Pinpoint the cell where the given text exists, returning its [X, Y] midpoint coordinate. 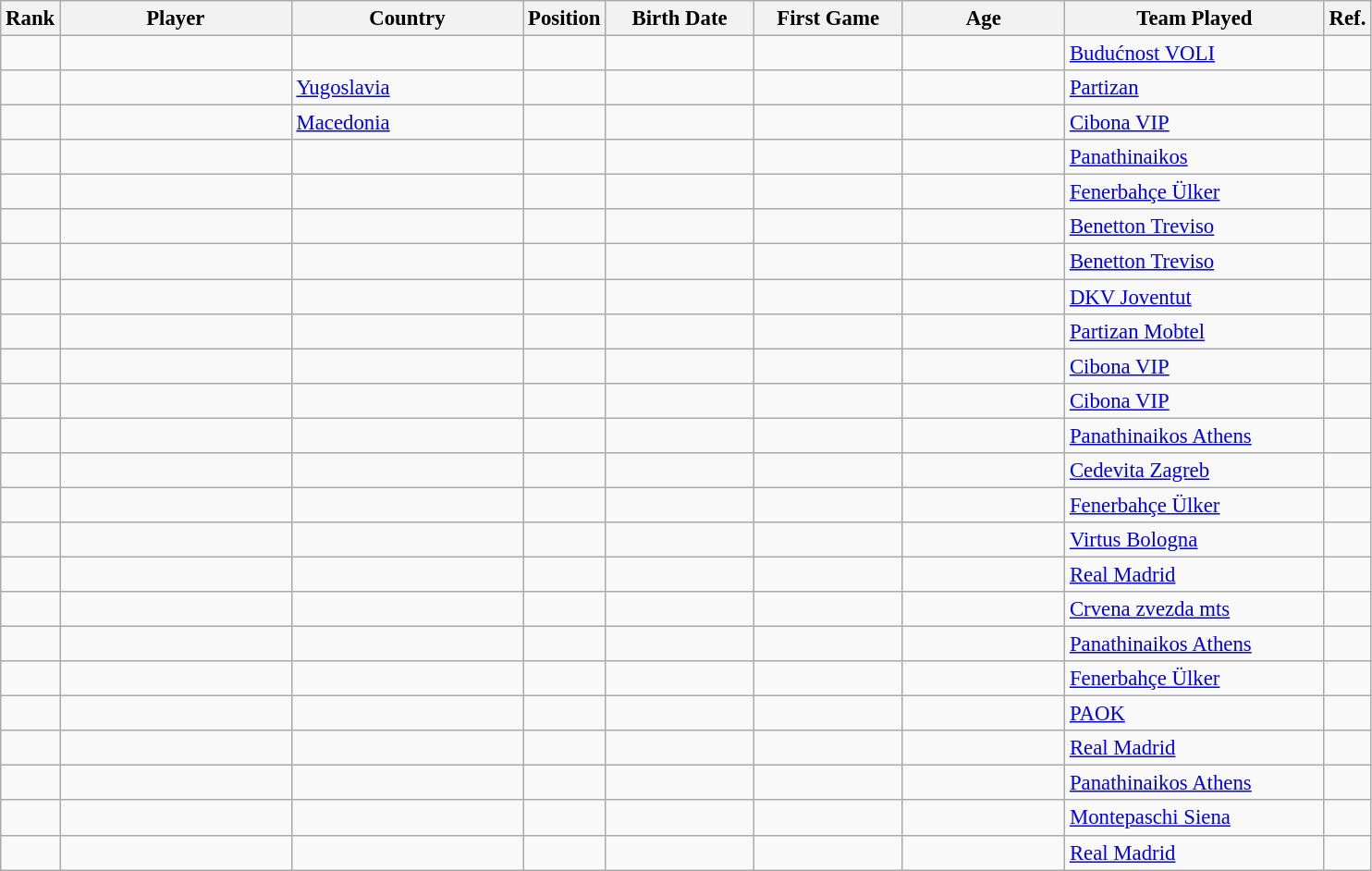
Partizan [1194, 88]
Budućnost VOLI [1194, 54]
Player [176, 18]
Panathinaikos [1194, 157]
Country [407, 18]
Rank [31, 18]
Macedonia [407, 123]
DKV Joventut [1194, 297]
Birth Date [680, 18]
PAOK [1194, 714]
Montepaschi Siena [1194, 818]
First Game [828, 18]
Virtus Bologna [1194, 540]
Team Played [1194, 18]
Partizan Mobtel [1194, 331]
Ref. [1347, 18]
Position [564, 18]
Age [984, 18]
Yugoslavia [407, 88]
Crvena zvezda mts [1194, 609]
Cedevita Zagreb [1194, 471]
